Search for the cell housing the specified text and yield its [X, Y] center coordinate. 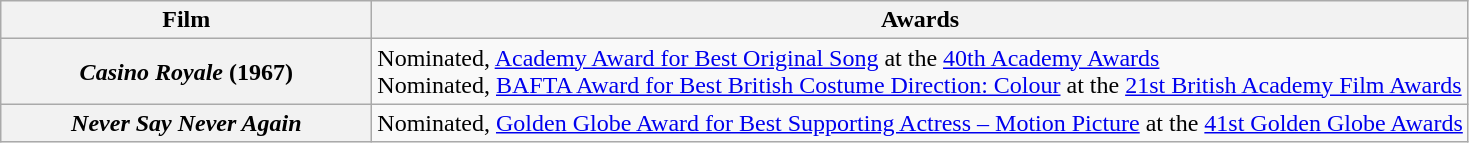
Never Say Never Again [186, 123]
Casino Royale (1967) [186, 72]
Film [186, 20]
Awards [920, 20]
Nominated, Golden Globe Award for Best Supporting Actress – Motion Picture at the 41st Golden Globe Awards [920, 123]
